From the cell containing the given text, extract its center point as (X, Y) coordinate. 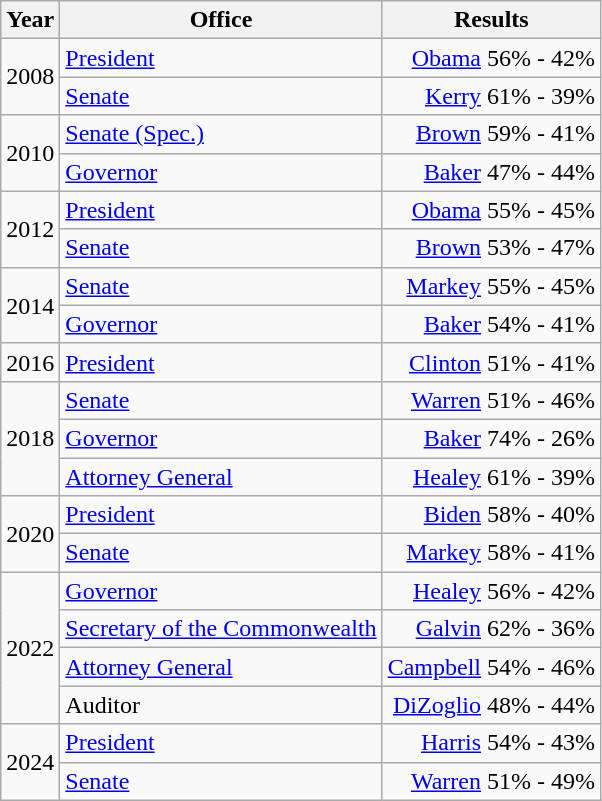
Markey 58% - 41% (491, 553)
Obama 55% - 45% (491, 210)
2014 (30, 305)
Senate (Spec.) (221, 134)
Markey 55% - 45% (491, 286)
Baker 54% - 41% (491, 324)
Warren 51% - 46% (491, 400)
Brown 59% - 41% (491, 134)
Results (491, 20)
Kerry 61% - 39% (491, 96)
DiZoglio 48% - 44% (491, 705)
Healey 56% - 42% (491, 591)
2024 (30, 762)
Baker 74% - 26% (491, 438)
2012 (30, 229)
Galvin 62% - 36% (491, 629)
Clinton 51% - 41% (491, 362)
Warren 51% - 49% (491, 781)
Campbell 54% - 46% (491, 667)
Baker 47% - 44% (491, 172)
Auditor (221, 705)
Harris 54% - 43% (491, 743)
Obama 56% - 42% (491, 58)
Secretary of the Commonwealth (221, 629)
2020 (30, 534)
2016 (30, 362)
2018 (30, 438)
2008 (30, 77)
2010 (30, 153)
Year (30, 20)
Office (221, 20)
Brown 53% - 47% (491, 248)
Biden 58% - 40% (491, 515)
2022 (30, 648)
Healey 61% - 39% (491, 477)
